Capture the cell that displays the provided text and extract its (X, Y) central coordinate. 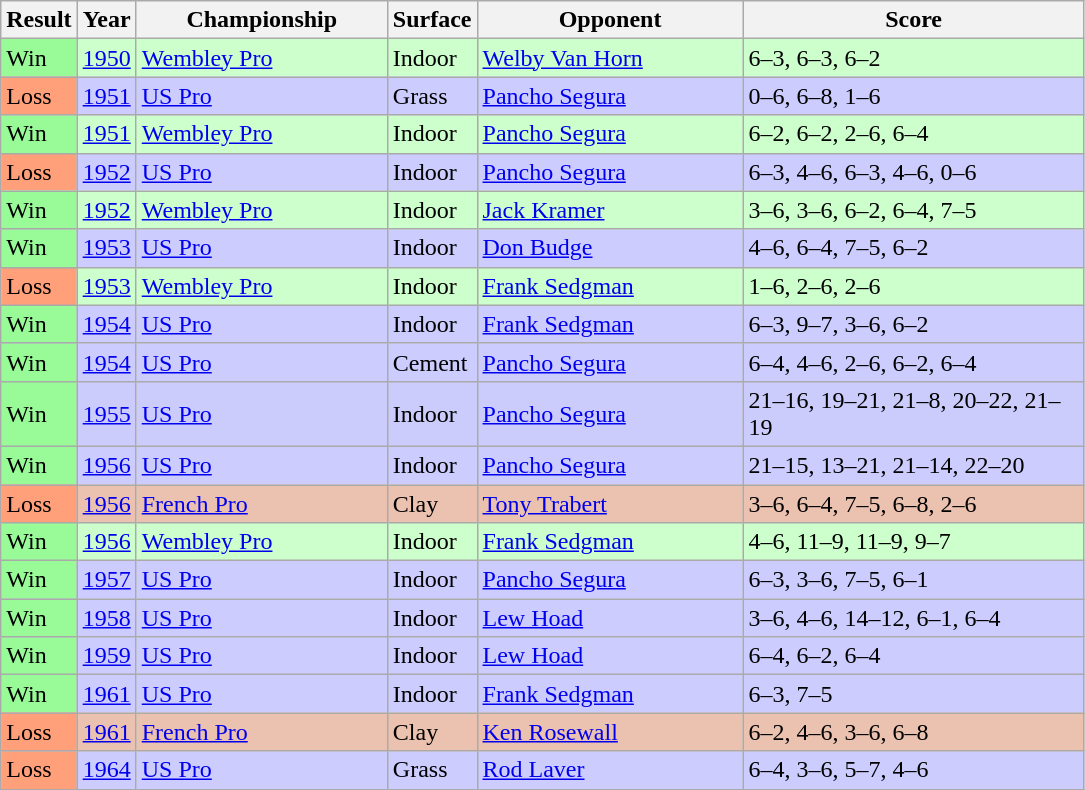
1950 (106, 58)
6–4, 4–6, 2–6, 6–2, 6–4 (914, 362)
Jack Kramer (610, 210)
6–3, 7–5 (914, 694)
0–6, 6–8, 1–6 (914, 96)
3–6, 6–4, 7–5, 6–8, 2–6 (914, 503)
Surface (432, 20)
Cement (432, 362)
Result (39, 20)
Score (914, 20)
1958 (106, 618)
Ken Rosewall (610, 732)
21–15, 13–21, 21–14, 22–20 (914, 465)
6–3, 6–3, 6–2 (914, 58)
1964 (106, 770)
4–6, 11–9, 11–9, 9–7 (914, 542)
3–6, 3–6, 6–2, 6–4, 7–5 (914, 210)
6–4, 3–6, 5–7, 4–6 (914, 770)
4–6, 6–4, 7–5, 6–2 (914, 248)
6–2, 6–2, 2–6, 6–4 (914, 134)
Championship (262, 20)
1955 (106, 414)
Welby Van Horn (610, 58)
1–6, 2–6, 2–6 (914, 286)
6–4, 6–2, 6–4 (914, 656)
Tony Trabert (610, 503)
6–3, 9–7, 3–6, 6–2 (914, 324)
21–16, 19–21, 21–8, 20–22, 21–19 (914, 414)
1957 (106, 580)
6–2, 4–6, 3–6, 6–8 (914, 732)
6–3, 4–6, 6–3, 4–6, 0–6 (914, 172)
Opponent (610, 20)
Don Budge (610, 248)
6–3, 3–6, 7–5, 6–1 (914, 580)
Year (106, 20)
1959 (106, 656)
Rod Laver (610, 770)
3–6, 4–6, 14–12, 6–1, 6–4 (914, 618)
